Identify which cell holds the provided text, then report its [x, y] central coordinate. 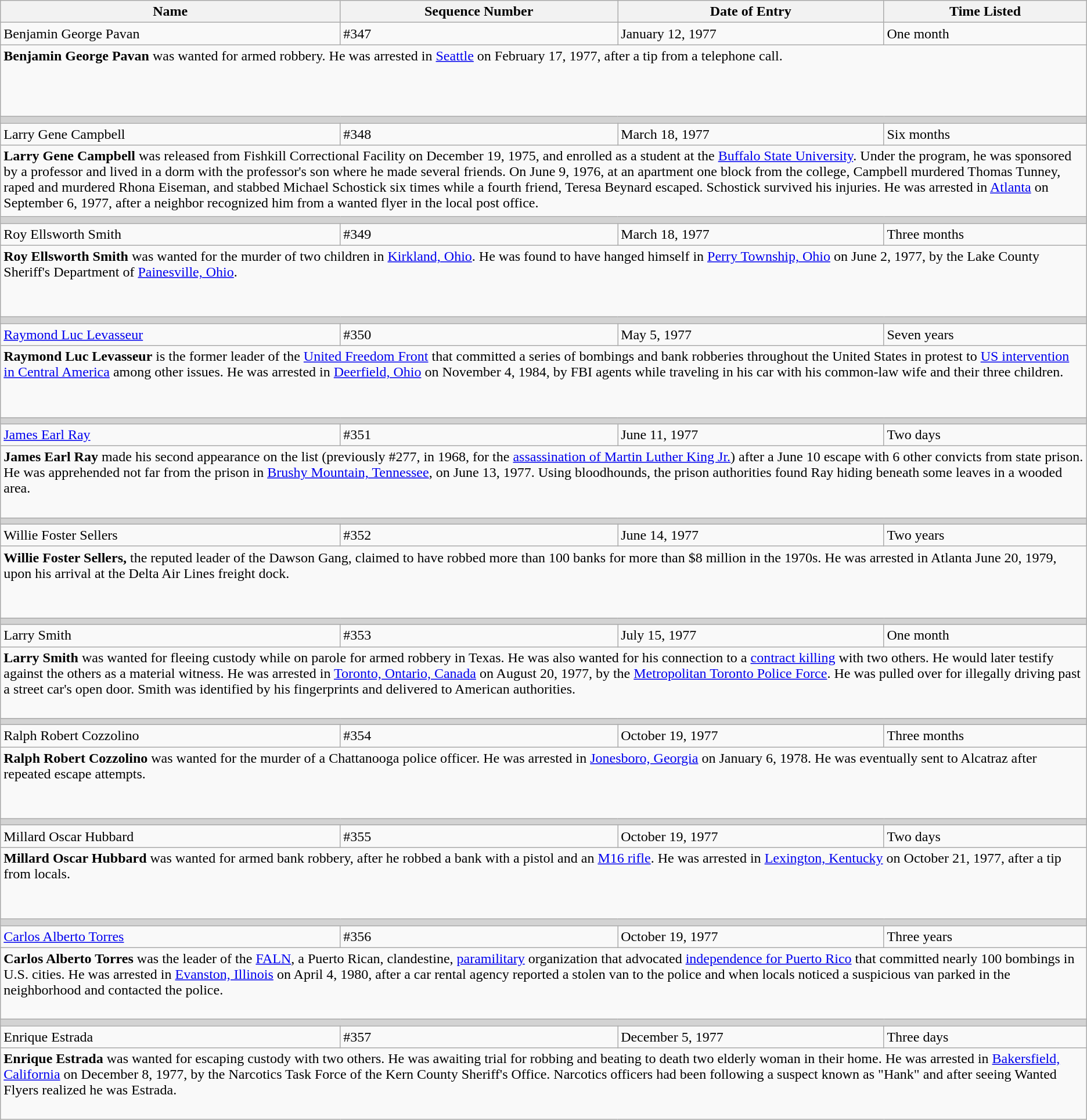
Willie Foster Sellers [171, 535]
#353 [479, 636]
#349 [479, 234]
Date of Entry [751, 12]
Millard Oscar Hubbard [171, 836]
Six months [985, 134]
Name [171, 12]
Larry Gene Campbell [171, 134]
#356 [479, 936]
June 11, 1977 [751, 435]
Benjamin George Pavan was wanted for armed robbery. He was arrested in Seattle on February 17, 1977, after a tip from a telephone call. [543, 81]
Ralph Robert Cozzolino [171, 736]
#354 [479, 736]
Carlos Alberto Torres [171, 936]
#348 [479, 134]
#350 [479, 335]
#352 [479, 535]
May 5, 1977 [751, 335]
Benjamin George Pavan [171, 34]
Two years [985, 535]
#357 [479, 1037]
January 12, 1977 [751, 34]
#355 [479, 836]
Roy Ellsworth Smith [171, 234]
Seven years [985, 335]
Three years [985, 936]
#347 [479, 34]
Three days [985, 1037]
Time Listed [985, 12]
Raymond Luc Levasseur [171, 335]
December 5, 1977 [751, 1037]
July 15, 1977 [751, 636]
Sequence Number [479, 12]
Larry Smith [171, 636]
James Earl Ray [171, 435]
June 14, 1977 [751, 535]
#351 [479, 435]
Enrique Estrada [171, 1037]
